Determine the [x, y] coordinate at the center of the cell enclosing the given text.  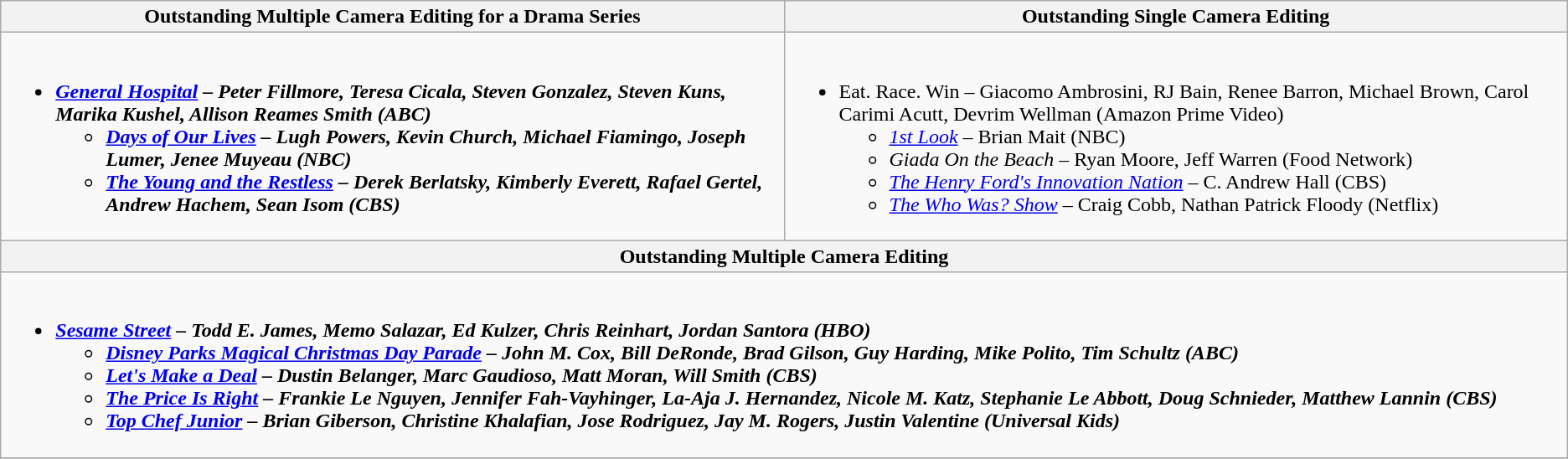
Outstanding Multiple Camera Editing for a Drama Series [392, 17]
Outstanding Multiple Camera Editing [784, 256]
Outstanding Single Camera Editing [1176, 17]
